From the cell containing the given text, extract its center point as [X, Y] coordinate. 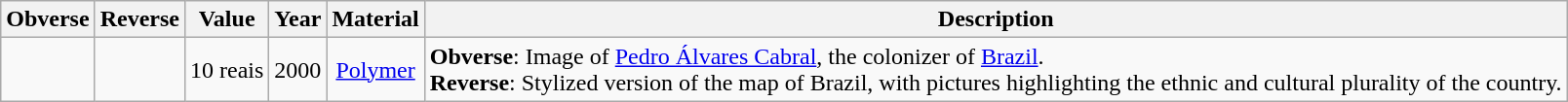
Material [375, 19]
Polymer [375, 70]
Obverse [48, 19]
Description [996, 19]
2000 [298, 70]
Value [226, 19]
Year [298, 19]
Reverse [139, 19]
10 reais [226, 70]
